From the cell containing the given text, extract its center point as [X, Y] coordinate. 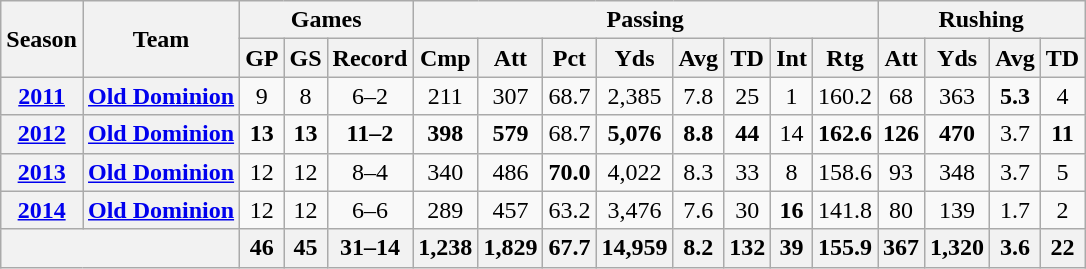
68 [902, 96]
1 [792, 96]
Rushing [982, 20]
2011 [42, 96]
31–14 [370, 248]
579 [510, 134]
8.3 [698, 172]
GP [262, 58]
8.8 [698, 134]
GS [306, 58]
1,320 [958, 248]
348 [958, 172]
70.0 [570, 172]
16 [792, 210]
457 [510, 210]
160.2 [844, 96]
11 [1062, 134]
158.6 [844, 172]
340 [446, 172]
363 [958, 96]
Record [370, 58]
4 [1062, 96]
Team [160, 39]
2014 [42, 210]
30 [748, 210]
2013 [42, 172]
132 [748, 248]
155.9 [844, 248]
33 [748, 172]
1,238 [446, 248]
398 [446, 134]
2 [1062, 210]
4,022 [634, 172]
3,476 [634, 210]
5.3 [1016, 96]
211 [446, 96]
39 [792, 248]
486 [510, 172]
1.7 [1016, 210]
1,829 [510, 248]
45 [306, 248]
289 [446, 210]
14 [792, 134]
Season [42, 39]
67.7 [570, 248]
9 [262, 96]
2,385 [634, 96]
162.6 [844, 134]
25 [748, 96]
8–4 [370, 172]
Int [792, 58]
63.2 [570, 210]
470 [958, 134]
6–6 [370, 210]
2012 [42, 134]
5,076 [634, 134]
3.6 [1016, 248]
44 [748, 134]
126 [902, 134]
22 [1062, 248]
367 [902, 248]
14,959 [634, 248]
6–2 [370, 96]
46 [262, 248]
Cmp [446, 58]
80 [902, 210]
11–2 [370, 134]
Games [326, 20]
Pct [570, 58]
7.8 [698, 96]
139 [958, 210]
Passing [646, 20]
5 [1062, 172]
93 [902, 172]
307 [510, 96]
Rtg [844, 58]
7.6 [698, 210]
8.2 [698, 248]
141.8 [844, 210]
